Find where the given text appears and provide that cell's center as [x, y] coordinate. 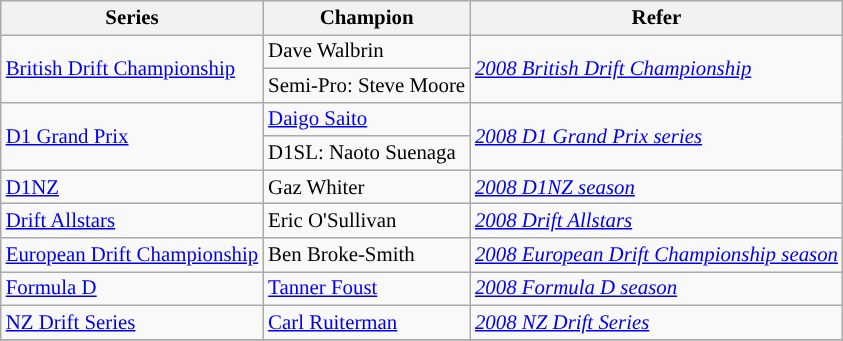
Series [132, 18]
2008 D1NZ season [656, 187]
British Drift Championship [132, 68]
D1 Grand Prix [132, 136]
Refer [656, 18]
D1NZ [132, 187]
Ben Broke-Smith [366, 255]
2008 British Drift Championship [656, 68]
Gaz Whiter [366, 187]
Carl Ruiterman [366, 322]
Tanner Foust [366, 288]
D1SL: Naoto Suenaga [366, 153]
European Drift Championship [132, 255]
2008 European Drift Championship season [656, 255]
2008 NZ Drift Series [656, 322]
Semi-Pro: Steve Moore [366, 85]
Champion [366, 18]
Formula D [132, 288]
2008 Drift Allstars [656, 221]
Eric O'Sullivan [366, 221]
NZ Drift Series [132, 322]
Drift Allstars [132, 221]
2008 Formula D season [656, 288]
2008 D1 Grand Prix series [656, 136]
Dave Walbrin [366, 51]
Daigo Saito [366, 119]
